Find where the given text appears and provide that cell's center as [x, y] coordinate. 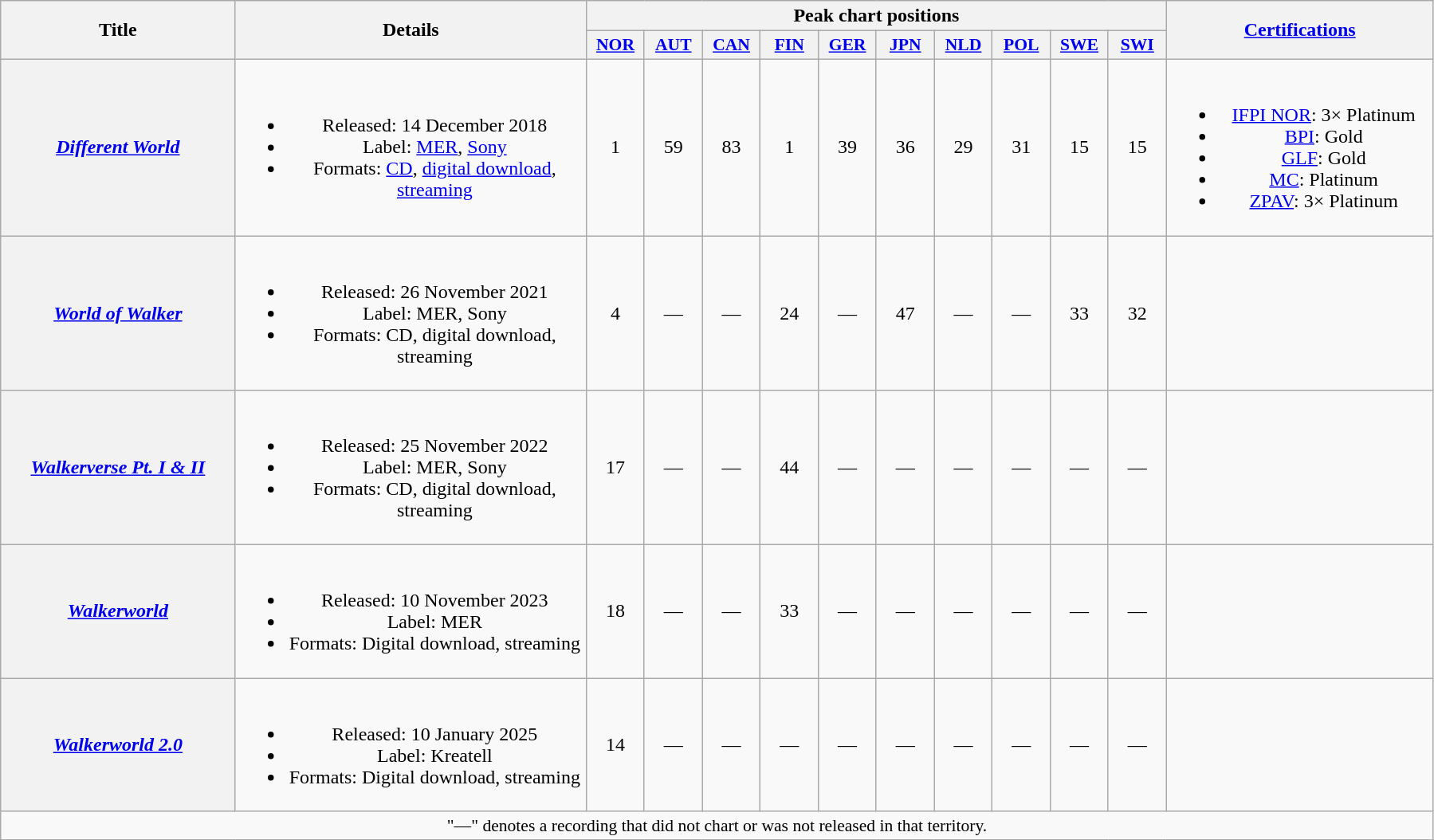
47 [906, 313]
Released: 14 December 2018Label: MER, SonyFormats: CD, digital download, streaming [411, 147]
29 [963, 147]
SWE [1079, 45]
NOR [615, 45]
AUT [673, 45]
SWI [1137, 45]
Walkerverse Pt. I & II [118, 468]
24 [789, 313]
FIN [789, 45]
Title [118, 30]
32 [1137, 313]
83 [732, 147]
"—" denotes a recording that did not chart or was not released in that territory. [717, 826]
18 [615, 612]
NLD [963, 45]
36 [906, 147]
Certifications [1299, 30]
14 [615, 744]
Details [411, 30]
59 [673, 147]
CAN [732, 45]
Released: 25 November 2022Label: MER, SonyFormats: CD, digital download, streaming [411, 468]
Walkerworld 2.0 [118, 744]
44 [789, 468]
IFPI NOR: 3× PlatinumBPI: GoldGLF: GoldMC: PlatinumZPAV: 3× Platinum [1299, 147]
31 [1022, 147]
17 [615, 468]
Released: 10 November 2023Label: MERFormats: Digital download, streaming [411, 612]
39 [848, 147]
POL [1022, 45]
Peak chart positions [877, 16]
Walkerworld [118, 612]
4 [615, 313]
Released: 26 November 2021Label: MER, SonyFormats: CD, digital download, streaming [411, 313]
JPN [906, 45]
World of Walker [118, 313]
Different World [118, 147]
Released: 10 January 2025Label: KreatellFormats: Digital download, streaming [411, 744]
GER [848, 45]
